Capture the cell that displays the provided text and extract its [X, Y] central coordinate. 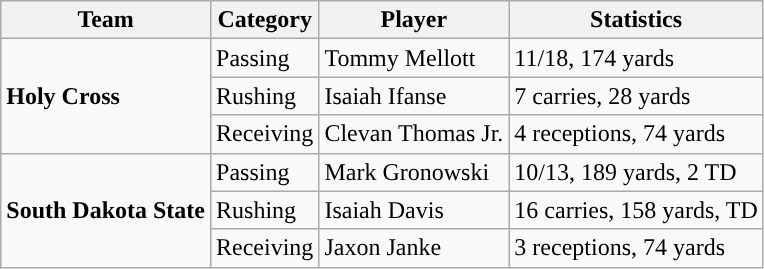
11/18, 174 yards [636, 58]
7 carries, 28 yards [636, 96]
10/13, 189 yards, 2 TD [636, 172]
Isaiah Ifanse [414, 96]
Tommy Mellott [414, 58]
Clevan Thomas Jr. [414, 134]
Jaxon Janke [414, 248]
South Dakota State [106, 210]
Team [106, 20]
Category [265, 20]
4 receptions, 74 yards [636, 134]
Isaiah Davis [414, 210]
Mark Gronowski [414, 172]
16 carries, 158 yards, TD [636, 210]
Holy Cross [106, 96]
Statistics [636, 20]
Player [414, 20]
3 receptions, 74 yards [636, 248]
